Output the (X, Y) coordinate of the center of the cell containing the given text.  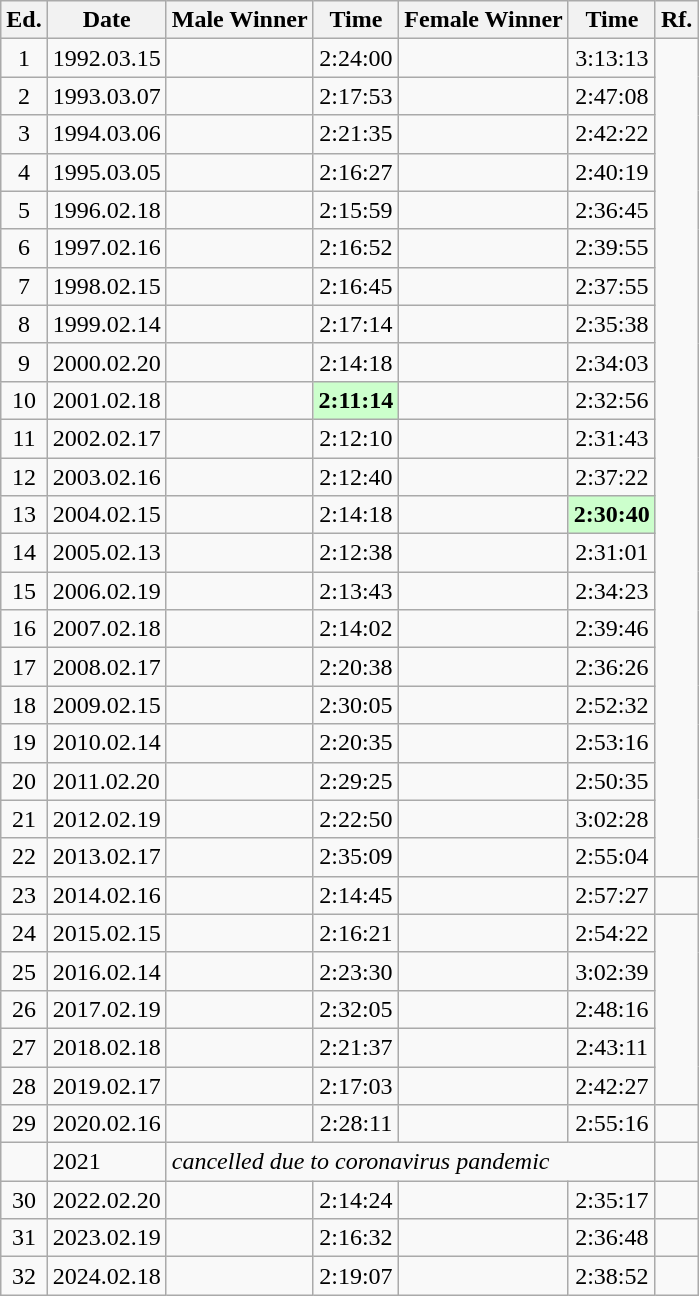
Ed. (24, 20)
2:19:07 (356, 1276)
2:42:27 (612, 1085)
2:32:05 (356, 1009)
2:55:16 (612, 1124)
2:14:45 (356, 895)
2:12:40 (356, 477)
24 (24, 933)
2:31:43 (612, 438)
20 (24, 781)
2:17:03 (356, 1085)
2:47:08 (612, 96)
2:31:01 (612, 553)
2 (24, 96)
Date (106, 20)
2017.02.19 (106, 1009)
2001.02.18 (106, 400)
27 (24, 1047)
15 (24, 591)
2:35:17 (612, 1200)
Male Winner (240, 20)
2:17:53 (356, 96)
1994.03.06 (106, 134)
2:21:35 (356, 134)
2022.02.20 (106, 1200)
2:30:40 (612, 515)
2:55:04 (612, 857)
1998.02.15 (106, 286)
13 (24, 515)
Rf. (676, 20)
19 (24, 743)
2:14:24 (356, 1200)
2:35:38 (612, 324)
2:28:11 (356, 1124)
2:36:48 (612, 1238)
2:53:16 (612, 743)
18 (24, 705)
2:39:55 (612, 248)
Female Winner (484, 20)
2018.02.18 (106, 1047)
2:34:23 (612, 591)
2011.02.20 (106, 781)
2019.02.17 (106, 1085)
2:37:22 (612, 477)
2:52:32 (612, 705)
1995.03.05 (106, 172)
2006.02.19 (106, 591)
11 (24, 438)
2024.02.18 (106, 1276)
2:48:16 (612, 1009)
2:36:45 (612, 210)
6 (24, 248)
2:40:19 (612, 172)
9 (24, 362)
2:12:10 (356, 438)
1992.03.15 (106, 58)
2000.02.20 (106, 362)
2:23:30 (356, 971)
2:43:11 (612, 1047)
2015.02.15 (106, 933)
2:16:45 (356, 286)
23 (24, 895)
3:02:28 (612, 819)
2010.02.14 (106, 743)
31 (24, 1238)
22 (24, 857)
2:22:50 (356, 819)
2:16:27 (356, 172)
7 (24, 286)
2:16:21 (356, 933)
8 (24, 324)
2007.02.18 (106, 629)
29 (24, 1124)
10 (24, 400)
32 (24, 1276)
2:16:32 (356, 1238)
1999.02.14 (106, 324)
2:32:56 (612, 400)
2023.02.19 (106, 1238)
2:12:38 (356, 553)
3:13:13 (612, 58)
2013.02.17 (106, 857)
2:57:27 (612, 895)
2:30:05 (356, 705)
2012.02.19 (106, 819)
2:39:46 (612, 629)
2:16:52 (356, 248)
1993.03.07 (106, 96)
3 (24, 134)
16 (24, 629)
21 (24, 819)
2:11:14 (356, 400)
14 (24, 553)
2:24:00 (356, 58)
17 (24, 667)
2:15:59 (356, 210)
2004.02.15 (106, 515)
2:36:26 (612, 667)
5 (24, 210)
2020.02.16 (106, 1124)
2009.02.15 (106, 705)
2002.02.17 (106, 438)
2008.02.17 (106, 667)
1996.02.18 (106, 210)
2:38:52 (612, 1276)
4 (24, 172)
2:29:25 (356, 781)
26 (24, 1009)
2:42:22 (612, 134)
2:35:09 (356, 857)
2003.02.16 (106, 477)
2:34:03 (612, 362)
3:02:39 (612, 971)
12 (24, 477)
2021 (106, 1162)
2:37:55 (612, 286)
cancelled due to coronavirus pandemic (410, 1162)
2:14:02 (356, 629)
28 (24, 1085)
2014.02.16 (106, 895)
2005.02.13 (106, 553)
2016.02.14 (106, 971)
25 (24, 971)
30 (24, 1200)
1 (24, 58)
2:20:35 (356, 743)
2:13:43 (356, 591)
1997.02.16 (106, 248)
2:20:38 (356, 667)
2:21:37 (356, 1047)
2:17:14 (356, 324)
2:54:22 (612, 933)
2:50:35 (612, 781)
